Output the [X, Y] coordinate of the center of the cell containing the given text.  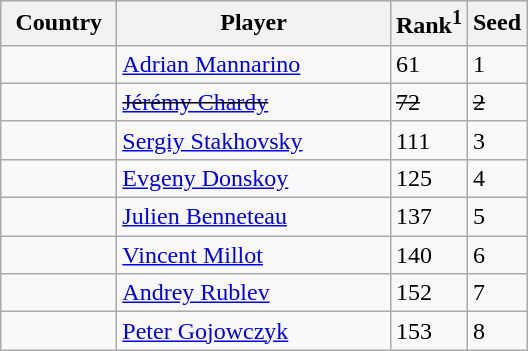
6 [496, 255]
Adrian Mannarino [254, 64]
4 [496, 178]
Sergiy Stakhovsky [254, 140]
Country [59, 24]
111 [428, 140]
2 [496, 102]
3 [496, 140]
7 [496, 293]
Evgeny Donskoy [254, 178]
5 [496, 217]
153 [428, 331]
72 [428, 102]
1 [496, 64]
Peter Gojowczyk [254, 331]
Jérémy Chardy [254, 102]
Julien Benneteau [254, 217]
Player [254, 24]
Seed [496, 24]
Vincent Millot [254, 255]
8 [496, 331]
137 [428, 217]
140 [428, 255]
125 [428, 178]
Rank1 [428, 24]
61 [428, 64]
Andrey Rublev [254, 293]
152 [428, 293]
